From the cell containing the given text, extract its center point as [x, y] coordinate. 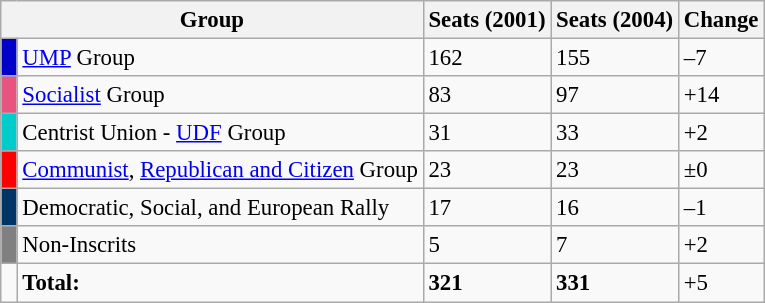
321 [487, 283]
Total: [220, 283]
Non-Inscrits [220, 245]
Communist, Republican and Citizen Group [220, 170]
5 [487, 245]
155 [615, 58]
83 [487, 95]
Seats (2004) [615, 20]
Change [720, 20]
331 [615, 283]
97 [615, 95]
±0 [720, 170]
–7 [720, 58]
162 [487, 58]
Group [212, 20]
Seats (2001) [487, 20]
17 [487, 208]
Socialist Group [220, 95]
31 [487, 133]
7 [615, 245]
16 [615, 208]
+14 [720, 95]
33 [615, 133]
Centrist Union - UDF Group [220, 133]
+5 [720, 283]
Democratic, Social, and European Rally [220, 208]
–1 [720, 208]
UMP Group [220, 58]
